Return (x, y) of the center of cell containing provided text 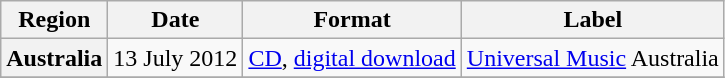
Australia (54, 58)
CD, digital download (352, 58)
Universal Music Australia (592, 58)
Label (592, 20)
Region (54, 20)
Format (352, 20)
13 July 2012 (176, 58)
Date (176, 20)
